Search for the cell housing the specified text and yield its (X, Y) center coordinate. 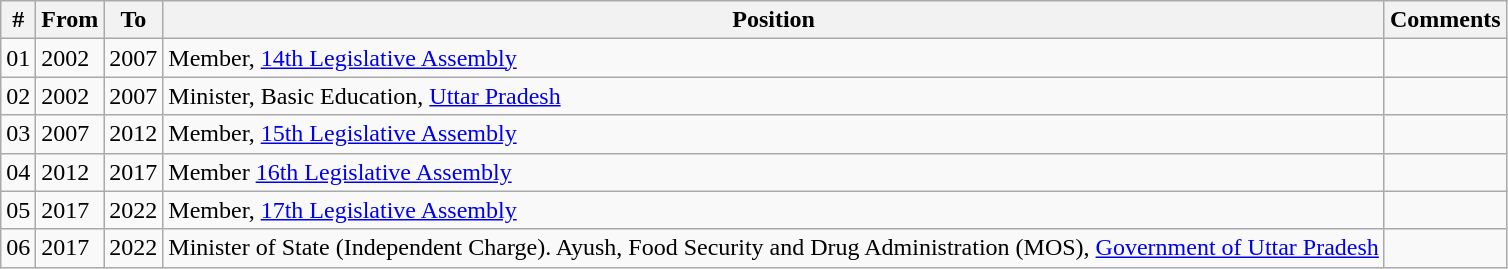
From (70, 20)
Member, 17th Legislative Assembly (774, 210)
Member, 14th Legislative Assembly (774, 58)
05 (18, 210)
Minister of State (Independent Charge). Ayush, Food Security and Drug Administration (MOS), Government of Uttar Pradesh (774, 248)
# (18, 20)
Comments (1445, 20)
02 (18, 96)
Member, 15th Legislative Assembly (774, 134)
Minister, Basic Education, Uttar Pradesh (774, 96)
Position (774, 20)
03 (18, 134)
04 (18, 172)
To (134, 20)
Member 16th Legislative Assembly (774, 172)
01 (18, 58)
06 (18, 248)
